For the text-containing cell, return its midpoint in [x, y] coordinate format. 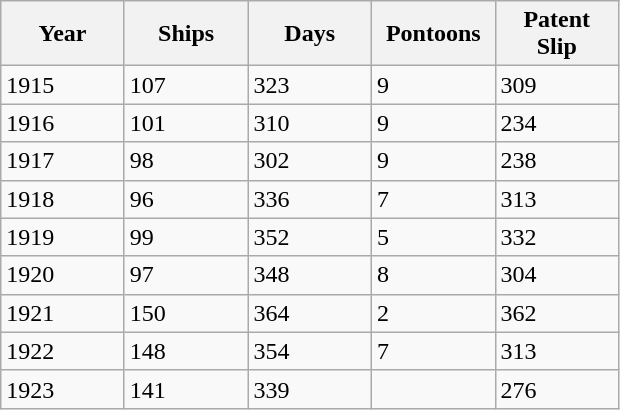
302 [310, 161]
Ships [186, 34]
238 [557, 161]
1918 [63, 199]
276 [557, 389]
96 [186, 199]
1921 [63, 313]
5 [433, 237]
1923 [63, 389]
8 [433, 275]
323 [310, 85]
304 [557, 275]
309 [557, 85]
Year [63, 34]
1922 [63, 351]
1916 [63, 123]
107 [186, 85]
354 [310, 351]
1917 [63, 161]
141 [186, 389]
1915 [63, 85]
Days [310, 34]
1919 [63, 237]
362 [557, 313]
Pontoons [433, 34]
98 [186, 161]
1920 [63, 275]
101 [186, 123]
310 [310, 123]
234 [557, 123]
364 [310, 313]
348 [310, 275]
99 [186, 237]
97 [186, 275]
148 [186, 351]
336 [310, 199]
339 [310, 389]
Patent Slip [557, 34]
332 [557, 237]
150 [186, 313]
2 [433, 313]
352 [310, 237]
